From the cell containing the given text, extract its center point as [x, y] coordinate. 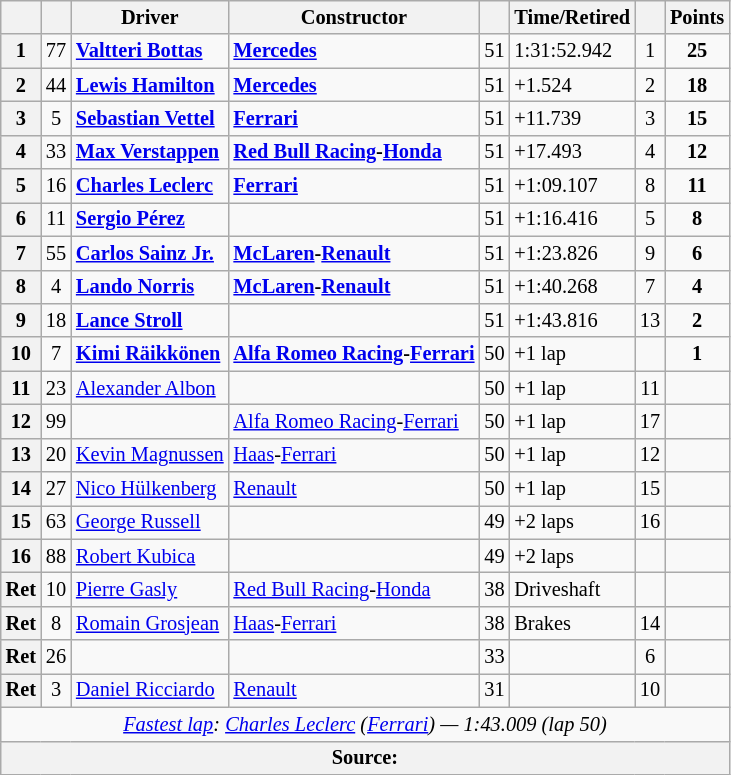
Daniel Ricciardo [150, 690]
+11.739 [572, 118]
Sergio Pérez [150, 219]
Brakes [572, 623]
George Russell [150, 522]
Lando Norris [150, 287]
+1:16.416 [572, 219]
23 [56, 388]
44 [56, 85]
Pierre Gasly [150, 589]
Lance Stroll [150, 320]
+1:23.826 [572, 253]
77 [56, 51]
+1:43.816 [572, 320]
27 [56, 489]
Nico Hülkenberg [150, 489]
26 [56, 657]
Kevin Magnussen [150, 455]
Driveshaft [572, 589]
Time/Retired [572, 17]
Carlos Sainz Jr. [150, 253]
Charles Leclerc [150, 186]
31 [494, 690]
+1.524 [572, 85]
63 [56, 522]
55 [56, 253]
Romain Grosjean [150, 623]
+1:40.268 [572, 287]
Points [697, 17]
17 [650, 421]
Robert Kubica [150, 556]
88 [56, 556]
1:31:52.942 [572, 51]
Kimi Räikkönen [150, 354]
Constructor [354, 17]
20 [56, 455]
25 [697, 51]
Max Verstappen [150, 152]
99 [56, 421]
+1:09.107 [572, 186]
Sebastian Vettel [150, 118]
Source: [365, 758]
Driver [150, 17]
Valtteri Bottas [150, 51]
Alexander Albon [150, 388]
Lewis Hamilton [150, 85]
+17.493 [572, 152]
Fastest lap: Charles Leclerc (Ferrari) — 1:43.009 (lap 50) [365, 724]
